Return the (X, Y) coordinate for the center point of the cell that contains the specified text.  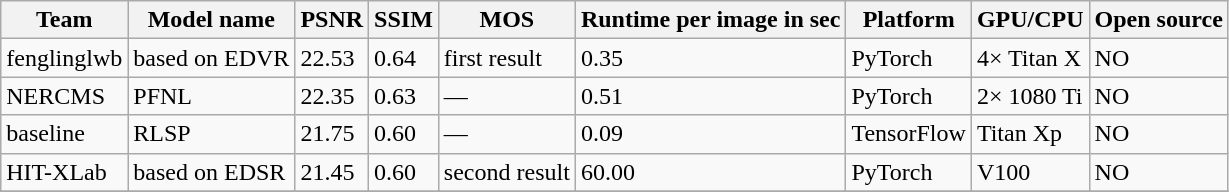
TensorFlow (908, 134)
MOS (506, 20)
22.53 (332, 58)
0.09 (710, 134)
0.64 (404, 58)
SSIM (404, 20)
Team (64, 20)
RLSP (212, 134)
21.45 (332, 172)
0.51 (710, 96)
NERCMS (64, 96)
4× Titan X (1030, 58)
second result (506, 172)
Platform (908, 20)
baseline (64, 134)
PSNR (332, 20)
21.75 (332, 134)
GPU/CPU (1030, 20)
first result (506, 58)
22.35 (332, 96)
60.00 (710, 172)
based on EDSR (212, 172)
HIT-XLab (64, 172)
2× 1080 Ti (1030, 96)
PFNL (212, 96)
V100 (1030, 172)
Open source (1158, 20)
Model name (212, 20)
0.35 (710, 58)
Runtime per image in sec (710, 20)
fenglinglwb (64, 58)
based on EDVR (212, 58)
Titan Xp (1030, 134)
0.63 (404, 96)
